Scan for the cell matching the given text and deliver its [x, y] coordinate at center. 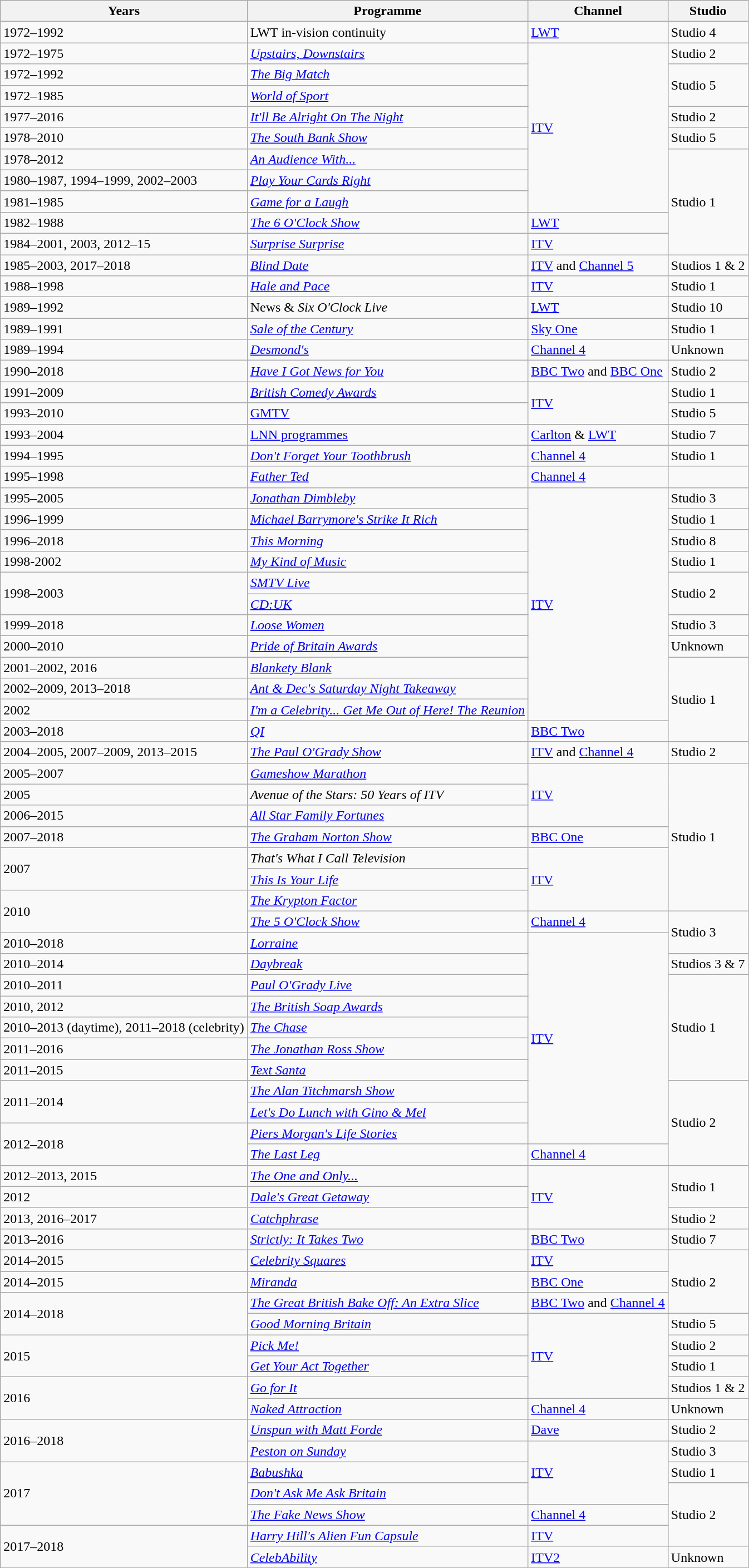
Father Ted [387, 477]
Studio 4 [708, 32]
The Paul O'Grady Show [387, 752]
2003–2018 [124, 731]
The One and Only... [387, 1176]
Don't Ask Me Ask Britain [387, 1493]
Studio [708, 11]
1994–1995 [124, 456]
2013, 2016–2017 [124, 1218]
1989–1991 [124, 329]
1998-2002 [124, 561]
Loose Women [387, 625]
Upstairs, Downstairs [387, 53]
2006–2015 [124, 816]
Babushka [387, 1472]
2001–2002, 2016 [124, 668]
Programme [387, 11]
Miranda [387, 1281]
Text Santa [387, 1070]
Surprise Surprise [387, 244]
This Morning [387, 540]
BBC Two and BBC One [598, 371]
2016–2018 [124, 1441]
1978–2012 [124, 159]
I'm a Celebrity... Get Me Out of Here! The Reunion [387, 710]
Pick Me! [387, 1345]
Get Your Act Together [387, 1367]
Piers Morgan's Life Stories [387, 1133]
The 6 O'Clock Show [387, 223]
Years [124, 11]
ITV and Channel 5 [598, 265]
2012 [124, 1197]
The 5 O'Clock Show [387, 921]
Don't Forget Your Toothbrush [387, 456]
Naked Attraction [387, 1409]
Lorraine [387, 943]
World of Sport [387, 96]
1972–1985 [124, 96]
1980–1987, 1994–1999, 2002–2003 [124, 180]
CD:UK [387, 604]
2017 [124, 1493]
Avenue of the Stars: 50 Years of ITV [387, 795]
1995–2005 [124, 498]
Carlton & LWT [598, 435]
Studio 10 [708, 308]
Blankety Blank [387, 668]
1993–2010 [124, 413]
CelebAbility [387, 1557]
Studios 3 & 7 [708, 964]
1995–1998 [124, 477]
1991–2009 [124, 392]
1989–1992 [124, 308]
Pride of Britain Awards [387, 647]
2011–2015 [124, 1070]
Hale and Pace [387, 287]
1988–1998 [124, 287]
1981–1985 [124, 201]
1984–2001, 2003, 2012–15 [124, 244]
1982–1988 [124, 223]
Sale of the Century [387, 329]
Gameshow Marathon [387, 773]
British Comedy Awards [387, 392]
1999–2018 [124, 625]
2004–2005, 2007–2009, 2013–2015 [124, 752]
2017–2018 [124, 1546]
QI [387, 731]
ITV and Channel 4 [598, 752]
The Jonathan Ross Show [387, 1049]
1990–2018 [124, 371]
2015 [124, 1356]
The Fake News Show [387, 1515]
This Is Your Life [387, 879]
2005 [124, 795]
Studio 8 [708, 540]
2012–2013, 2015 [124, 1176]
The Great British Bake Off: An Extra Slice [387, 1303]
2002 [124, 710]
1989–1994 [124, 350]
1993–2004 [124, 435]
It'll Be Alright On The Night [387, 117]
The Graham Norton Show [387, 837]
Let's Do Lunch with Gino & Mel [387, 1112]
That's What I Call Television [387, 858]
1985–2003, 2017–2018 [124, 265]
Good Morning Britain [387, 1324]
Sky One [598, 329]
Channel [598, 11]
LWT in-vision continuity [387, 32]
An Audience With... [387, 159]
Have I Got News for You [387, 371]
1996–2018 [124, 540]
Unspun with Matt Forde [387, 1430]
The British Soap Awards [387, 1007]
Paul O'Grady Live [387, 985]
News & Six O'Clock Live [387, 308]
Desmond's [387, 350]
The Alan Titchmarsh Show [387, 1091]
2013–2016 [124, 1239]
2002–2009, 2013–2018 [124, 689]
2010–2013 (daytime), 2011–2018 (celebrity) [124, 1028]
Play Your Cards Right [387, 180]
2007 [124, 869]
1977–2016 [124, 117]
Strictly: It Takes Two [387, 1239]
The Chase [387, 1028]
2010–2018 [124, 943]
1978–2010 [124, 138]
2010–2011 [124, 985]
2014–2018 [124, 1314]
1996–1999 [124, 519]
Dale's Great Getaway [387, 1197]
My Kind of Music [387, 561]
2007–2018 [124, 837]
Catchphrase [387, 1218]
1972–1975 [124, 53]
The South Bank Show [387, 138]
2016 [124, 1398]
2010, 2012 [124, 1007]
2005–2007 [124, 773]
2011–2014 [124, 1102]
Michael Barrymore's Strike It Rich [387, 519]
GMTV [387, 413]
All Star Family Fortunes [387, 816]
Ant & Dec's Saturday Night Takeaway [387, 689]
2012–2018 [124, 1144]
ITV2 [598, 1557]
Blind Date [387, 265]
Peston on Sunday [387, 1451]
Daybreak [387, 964]
Celebrity Squares [387, 1260]
1998–2003 [124, 593]
Harry Hill's Alien Fun Capsule [387, 1536]
Game for a Laugh [387, 201]
BBC Two and Channel 4 [598, 1303]
Dave [598, 1430]
Go for It [387, 1388]
Jonathan Dimbleby [387, 498]
SMTV Live [387, 583]
2010–2014 [124, 964]
The Last Leg [387, 1155]
2011–2016 [124, 1049]
2000–2010 [124, 647]
The Big Match [387, 75]
LNN programmes [387, 435]
2010 [124, 911]
The Krypton Factor [387, 900]
